For the text-containing cell, return its midpoint in [X, Y] coordinate format. 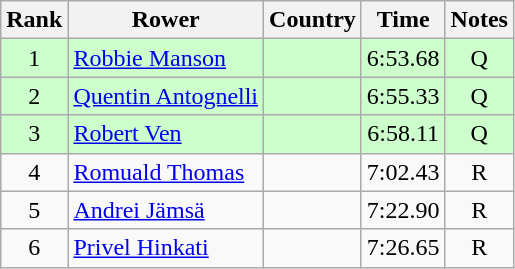
6:55.33 [403, 96]
Andrei Jämsä [166, 210]
6 [34, 248]
Robert Ven [166, 134]
6:58.11 [403, 134]
5 [34, 210]
Notes [479, 20]
7:22.90 [403, 210]
Rower [166, 20]
3 [34, 134]
Privel Hinkati [166, 248]
2 [34, 96]
Robbie Manson [166, 58]
1 [34, 58]
Romuald Thomas [166, 172]
7:02.43 [403, 172]
Quentin Antognelli [166, 96]
7:26.65 [403, 248]
Country [313, 20]
Rank [34, 20]
6:53.68 [403, 58]
4 [34, 172]
Time [403, 20]
